From the cell containing the given text, extract its center point as (x, y) coordinate. 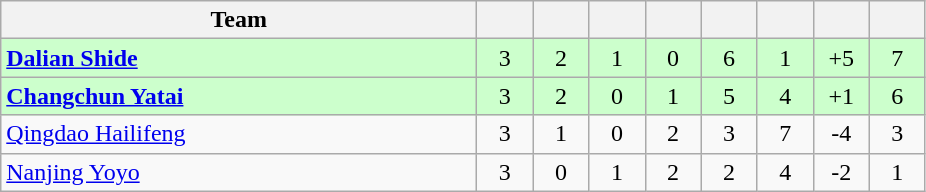
Dalian Shide (239, 58)
-2 (841, 172)
Changchun Yatai (239, 96)
Nanjing Yoyo (239, 172)
+1 (841, 96)
-4 (841, 134)
5 (729, 96)
Qingdao Hailifeng (239, 134)
+5 (841, 58)
Team (239, 20)
